Return [X, Y] of the center of cell containing provided text 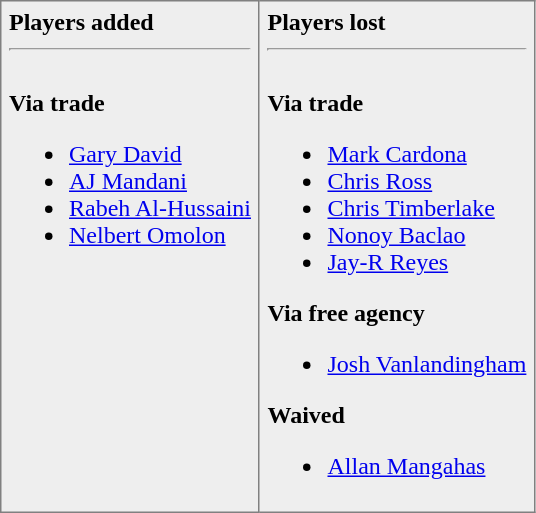
Players added Via tradeGary DavidAJ MandaniRabeh Al-HussainiNelbert Omolon [130, 257]
Players lost Via tradeMark CardonaChris RossChris TimberlakeNonoy BaclaoJay-R ReyesVia free agencyJosh VanlandinghamWaivedAllan Mangahas [396, 257]
